Return the (X, Y) coordinate for the center point of the cell that contains the specified text.  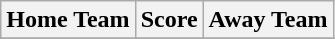
Away Team (268, 20)
Score (169, 20)
Home Team (68, 20)
